Pinpoint the cell where the given text exists, returning its (x, y) midpoint coordinate. 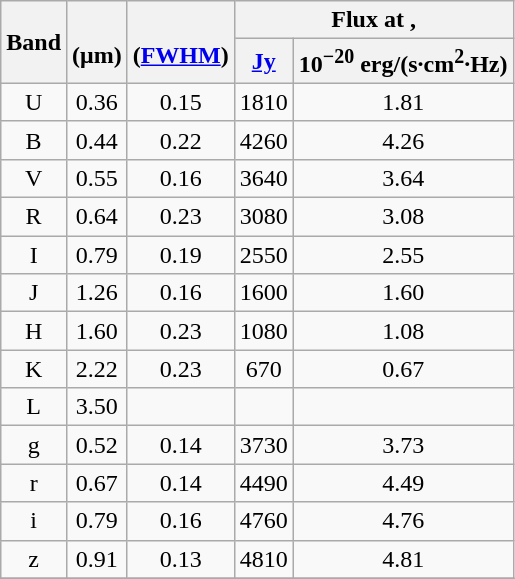
z (34, 559)
g (34, 445)
2.55 (403, 255)
Band (34, 42)
3640 (264, 178)
0.19 (180, 255)
J (34, 293)
4810 (264, 559)
(FWHM) (180, 42)
0.15 (180, 102)
1600 (264, 293)
1.26 (98, 293)
0.36 (98, 102)
1080 (264, 331)
r (34, 483)
3.08 (403, 217)
0.91 (98, 559)
4490 (264, 483)
0.22 (180, 140)
0.13 (180, 559)
L (34, 407)
1810 (264, 102)
4.26 (403, 140)
0.44 (98, 140)
3730 (264, 445)
1.08 (403, 331)
4260 (264, 140)
i (34, 521)
I (34, 255)
3.64 (403, 178)
K (34, 369)
R (34, 217)
Jy (264, 62)
0.52 (98, 445)
4.76 (403, 521)
3.50 (98, 407)
2.22 (98, 369)
4760 (264, 521)
(μm) (98, 42)
B (34, 140)
Flux at , (374, 20)
0.55 (98, 178)
670 (264, 369)
10−20 erg/(s·cm2·Hz) (403, 62)
2550 (264, 255)
1.81 (403, 102)
3.73 (403, 445)
V (34, 178)
3080 (264, 217)
4.49 (403, 483)
H (34, 331)
4.81 (403, 559)
U (34, 102)
0.64 (98, 217)
